Search for the cell housing the specified text and yield its [X, Y] center coordinate. 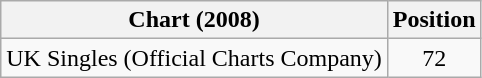
UK Singles (Official Charts Company) [194, 58]
Chart (2008) [194, 20]
Position [434, 20]
72 [434, 58]
